Output the (x, y) coordinate of the center of the cell containing the given text.  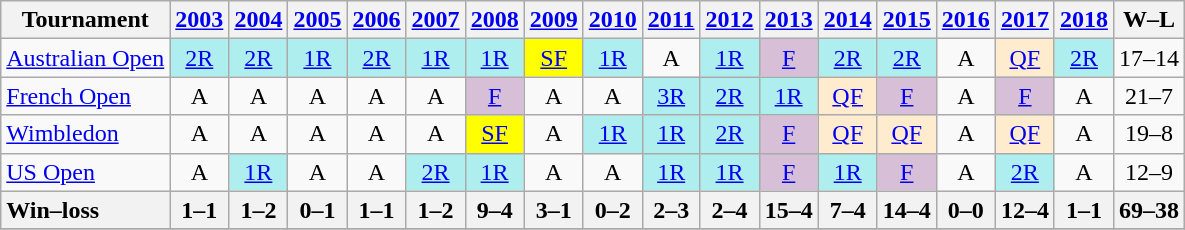
2018 (1084, 20)
2007 (436, 20)
French Open (86, 96)
2016 (966, 20)
W–L (1148, 20)
21–7 (1148, 96)
2014 (848, 20)
15–4 (788, 210)
0–2 (612, 210)
17–14 (1148, 58)
3R (671, 96)
2003 (200, 20)
19–8 (1148, 134)
3–1 (554, 210)
Tournament (86, 20)
2012 (730, 20)
2–4 (730, 210)
9–4 (494, 210)
2013 (788, 20)
2017 (1024, 20)
2011 (671, 20)
7–4 (848, 210)
2005 (318, 20)
12–9 (1148, 172)
US Open (86, 172)
2009 (554, 20)
2008 (494, 20)
Australian Open (86, 58)
2010 (612, 20)
Win–loss (86, 210)
69–38 (1148, 210)
2015 (906, 20)
2006 (376, 20)
2004 (258, 20)
14–4 (906, 210)
Wimbledon (86, 134)
12–4 (1024, 210)
0–0 (966, 210)
0–1 (318, 210)
2–3 (671, 210)
